Capture the cell that displays the provided text and extract its (x, y) central coordinate. 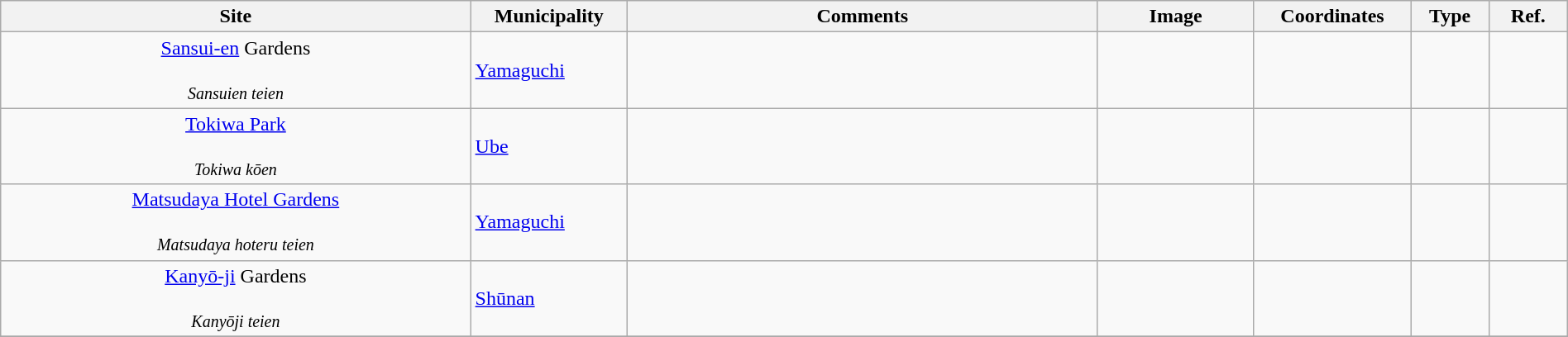
Ref. (1528, 17)
Site (236, 17)
Tokiwa ParkTokiwa kōen (236, 146)
Matsudaya Hotel GardensMatsudaya hoteru teien (236, 222)
Coordinates (1331, 17)
Ube (549, 146)
Municipality (549, 17)
Image (1176, 17)
Shūnan (549, 298)
Type (1451, 17)
Sansui-en GardensSansuien teien (236, 70)
Kanyō-ji GardensKanyōji teien (236, 298)
Comments (863, 17)
